Find where the given text appears and provide that cell's center as (X, Y) coordinate. 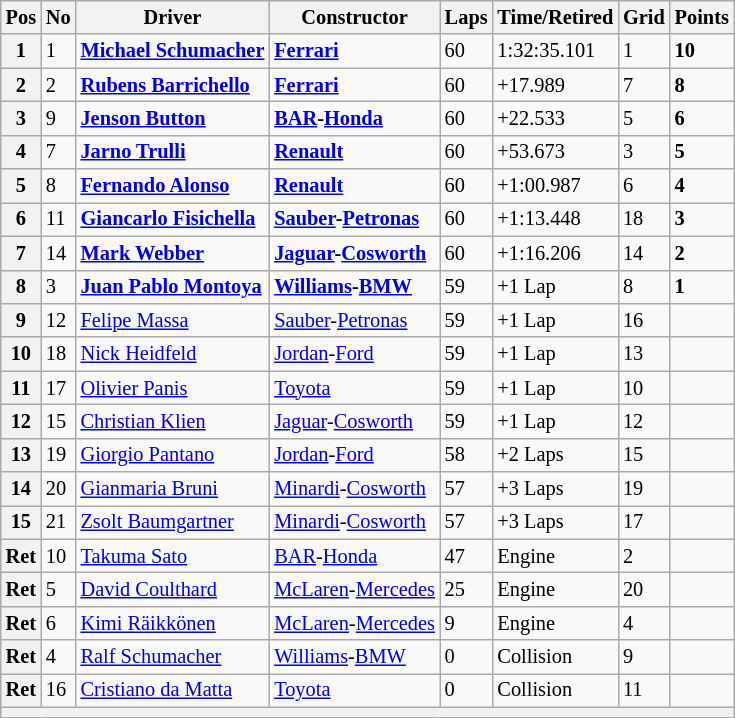
Jenson Button (173, 118)
Pos (21, 17)
Mark Webber (173, 253)
Driver (173, 17)
1:32:35.101 (555, 51)
Takuma Sato (173, 556)
No (58, 17)
+1:16.206 (555, 253)
+22.533 (555, 118)
Nick Heidfeld (173, 354)
Laps (466, 17)
Felipe Massa (173, 320)
Grid (644, 17)
Time/Retired (555, 17)
Constructor (354, 17)
Cristiano da Matta (173, 690)
+1:13.448 (555, 219)
David Coulthard (173, 589)
25 (466, 589)
Gianmaria Bruni (173, 489)
Rubens Barrichello (173, 85)
Juan Pablo Montoya (173, 287)
+53.673 (555, 152)
Ralf Schumacher (173, 657)
Zsolt Baumgartner (173, 522)
58 (466, 455)
+17.989 (555, 85)
Giorgio Pantano (173, 455)
Jarno Trulli (173, 152)
+1:00.987 (555, 186)
47 (466, 556)
Christian Klien (173, 421)
21 (58, 522)
Giancarlo Fisichella (173, 219)
Kimi Räikkönen (173, 623)
Fernando Alonso (173, 186)
+2 Laps (555, 455)
Olivier Panis (173, 388)
Points (702, 17)
Michael Schumacher (173, 51)
